Pinpoint the cell where the given text exists, returning its (X, Y) midpoint coordinate. 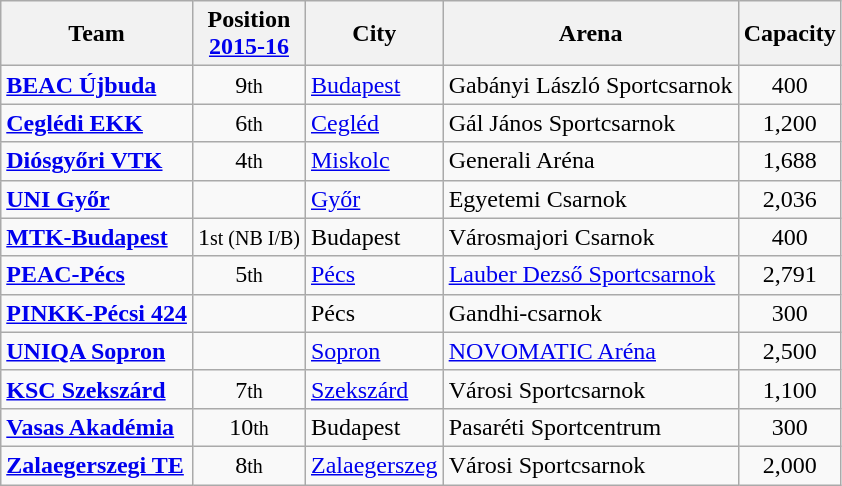
Lauber Dezső Sportcsarnok (590, 275)
City (374, 34)
1,688 (790, 161)
Gabányi László Sportcsarnok (590, 85)
Team (97, 34)
Szekszárd (374, 389)
Arena (590, 34)
UNIQA Sopron (97, 351)
5th (248, 275)
2,036 (790, 199)
Győr (374, 199)
Zalaegerszeg (374, 465)
2,000 (790, 465)
1,200 (790, 123)
Diósgyőri VTK (97, 161)
PINKK-Pécsi 424 (97, 313)
Gandhi-csarnok (590, 313)
7th (248, 389)
KSC Szekszárd (97, 389)
Position2015-16 (248, 34)
9th (248, 85)
Pasaréti Sportcentrum (590, 427)
4th (248, 161)
Capacity (790, 34)
Cegléd (374, 123)
8th (248, 465)
10th (248, 427)
MTK-Budapest (97, 237)
NOVOMATIC Aréna (590, 351)
Ceglédi EKK (97, 123)
UNI Győr (97, 199)
Miskolc (374, 161)
BEAC Újbuda (97, 85)
Vasas Akadémia (97, 427)
Generali Aréna (590, 161)
1st (NB I/B) (248, 237)
2,791 (790, 275)
Városmajori Csarnok (590, 237)
Sopron (374, 351)
2,500 (790, 351)
Egyetemi Csarnok (590, 199)
6th (248, 123)
Gál János Sportcsarnok (590, 123)
1,100 (790, 389)
PEAC-Pécs (97, 275)
Zalaegerszegi TE (97, 465)
